Return the [X, Y] coordinate for the center point of the cell that contains the specified text.  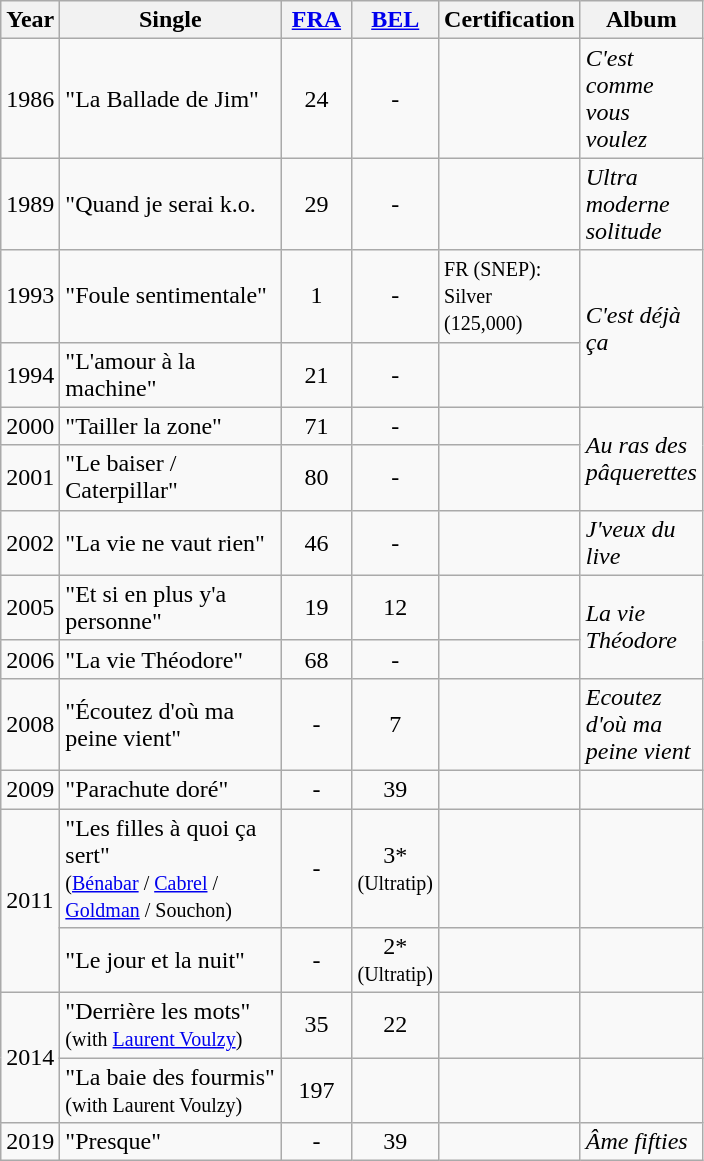
29 [316, 204]
"Le baiser / Caterpillar" [170, 478]
1 [316, 296]
"Quand je serai k.o. [170, 204]
80 [316, 478]
2019 [30, 1142]
"La vie Théodore" [170, 659]
2008 [30, 724]
35 [316, 1026]
71 [316, 426]
Au ras des pâquerettes [641, 458]
1994 [30, 374]
2002 [30, 542]
2009 [30, 789]
C'est comme vous voulez [641, 98]
FRA [316, 20]
"L'amour à la machine" [170, 374]
"Les filles à quoi ça sert"(Bénabar / Cabrel / Goldman / Souchon) [170, 868]
"Le jour et la nuit" [170, 960]
1986 [30, 98]
"Derrière les mots"(with Laurent Voulzy) [170, 1026]
Ultra moderne solitude [641, 204]
2014 [30, 1058]
La vie Théodore [641, 626]
7 [396, 724]
"Parachute doré" [170, 789]
3*(Ultratip) [396, 868]
2005 [30, 608]
Ecoutez d'où ma peine vient [641, 724]
197 [316, 1090]
"Et si en plus y'a personne" [170, 608]
Âme fifties [641, 1142]
2001 [30, 478]
BEL [396, 20]
Album [641, 20]
22 [396, 1026]
2011 [30, 900]
Year [30, 20]
Certification [510, 20]
"Foule sentimentale" [170, 296]
"La vie ne vaut rien" [170, 542]
FR (SNEP):Silver (125,000) [510, 296]
1993 [30, 296]
1989 [30, 204]
"Tailler la zone" [170, 426]
"Presque" [170, 1142]
46 [316, 542]
2006 [30, 659]
68 [316, 659]
19 [316, 608]
J'veux du live [641, 542]
2000 [30, 426]
12 [396, 608]
21 [316, 374]
"La baie des fourmis"(with Laurent Voulzy) [170, 1090]
C'est déjà ça [641, 328]
24 [316, 98]
"Écoutez d'où ma peine vient" [170, 724]
"La Ballade de Jim" [170, 98]
2*(Ultratip) [396, 960]
Single [170, 20]
